Search for the cell housing the specified text and yield its [X, Y] center coordinate. 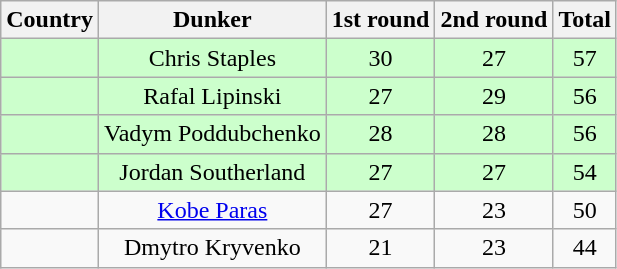
Dunker [212, 20]
Total [585, 20]
1st round [380, 20]
Rafal Lipinski [212, 96]
Vadym Poddubchenko [212, 134]
2nd round [494, 20]
50 [585, 210]
Dmytro Kryvenko [212, 248]
29 [494, 96]
Country [50, 20]
57 [585, 58]
Chris Staples [212, 58]
21 [380, 248]
Kobe Paras [212, 210]
54 [585, 172]
44 [585, 248]
30 [380, 58]
Jordan Southerland [212, 172]
